Search for the cell housing the specified text and yield its (X, Y) center coordinate. 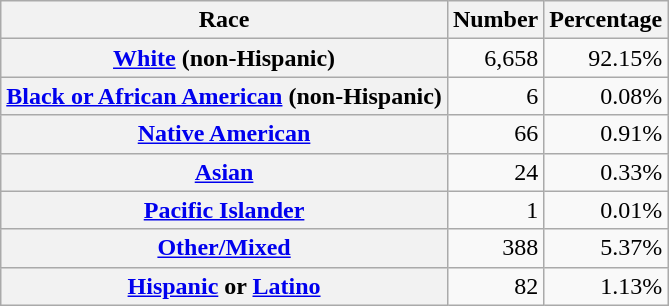
0.33% (606, 172)
82 (495, 286)
0.01% (606, 210)
66 (495, 134)
6,658 (495, 58)
92.15% (606, 58)
Native American (224, 134)
Other/Mixed (224, 248)
1.13% (606, 286)
White (non-Hispanic) (224, 58)
0.91% (606, 134)
6 (495, 96)
Black or African American (non-Hispanic) (224, 96)
24 (495, 172)
1 (495, 210)
388 (495, 248)
5.37% (606, 248)
Pacific Islander (224, 210)
Asian (224, 172)
Hispanic or Latino (224, 286)
Percentage (606, 20)
Number (495, 20)
Race (224, 20)
0.08% (606, 96)
